Identify which cell holds the provided text, then report its [X, Y] central coordinate. 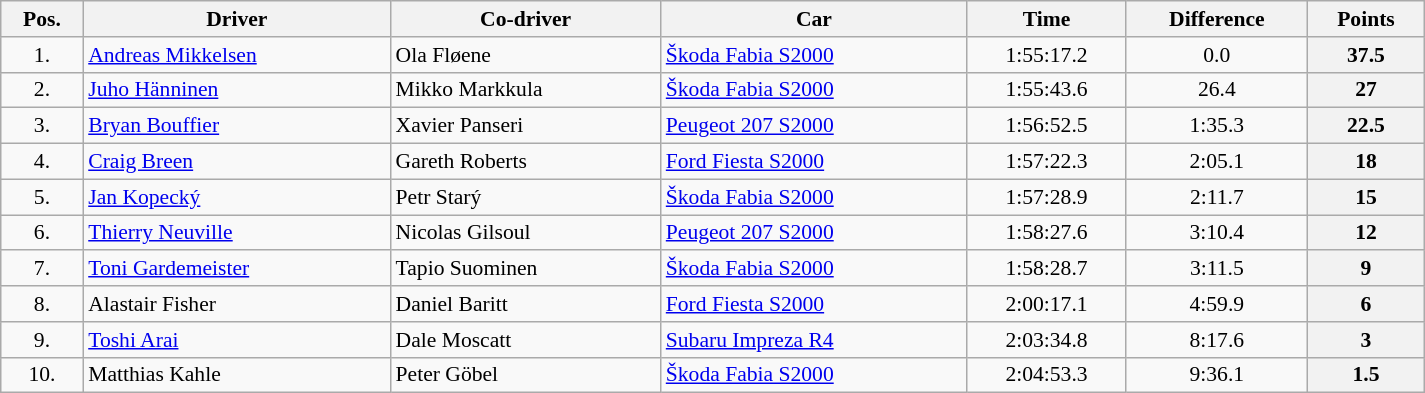
Dale Moscatt [526, 340]
1:56:52.5 [1046, 126]
Peter Göbel [526, 375]
2:03:34.8 [1046, 340]
1:58:27.6 [1046, 233]
1:57:22.3 [1046, 162]
Pos. [42, 19]
2:05.1 [1217, 162]
Toni Gardemeister [236, 269]
1:55:43.6 [1046, 90]
Tapio Suominen [526, 269]
1. [42, 55]
6. [42, 233]
Bryan Bouffier [236, 126]
1.5 [1366, 375]
Car [814, 19]
Driver [236, 19]
6 [1366, 304]
3:10.4 [1217, 233]
1:55:17.2 [1046, 55]
2:11.7 [1217, 197]
Jan Kopecký [236, 197]
Xavier Panseri [526, 126]
22.5 [1366, 126]
4. [42, 162]
Matthias Kahle [236, 375]
8:17.6 [1217, 340]
Subaru Impreza R4 [814, 340]
3 [1366, 340]
Time [1046, 19]
9:36.1 [1217, 375]
Alastair Fisher [236, 304]
1:57:28.9 [1046, 197]
Gareth Roberts [526, 162]
Toshi Arai [236, 340]
7. [42, 269]
27 [1366, 90]
4:59.9 [1217, 304]
0.0 [1217, 55]
Co-driver [526, 19]
1:35.3 [1217, 126]
Daniel Baritt [526, 304]
Difference [1217, 19]
Nicolas Gilsoul [526, 233]
Andreas Mikkelsen [236, 55]
26.4 [1217, 90]
5. [42, 197]
9 [1366, 269]
2:00:17.1 [1046, 304]
8. [42, 304]
9. [42, 340]
10. [42, 375]
37.5 [1366, 55]
15 [1366, 197]
Ola Fløene [526, 55]
Points [1366, 19]
1:58:28.7 [1046, 269]
12 [1366, 233]
3:11.5 [1217, 269]
Thierry Neuville [236, 233]
2:04:53.3 [1046, 375]
18 [1366, 162]
Juho Hänninen [236, 90]
3. [42, 126]
2. [42, 90]
Craig Breen [236, 162]
Mikko Markkula [526, 90]
Petr Starý [526, 197]
